Scan for the cell matching the given text and deliver its (X, Y) coordinate at center. 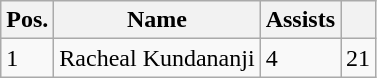
Racheal Kundananji (157, 58)
Assists (300, 20)
4 (300, 58)
1 (28, 58)
Name (157, 20)
Pos. (28, 20)
21 (358, 58)
